Output the [X, Y] coordinate of the center of the cell containing the given text.  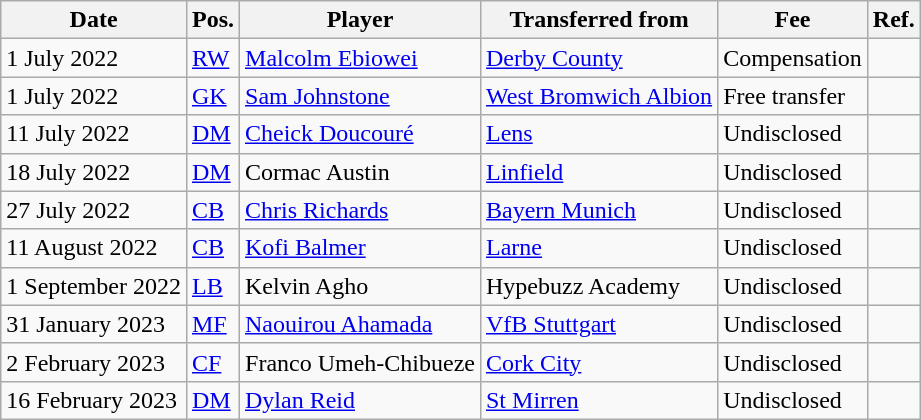
11 July 2022 [94, 134]
MF [212, 324]
Fee [793, 20]
Cork City [598, 362]
Transferred from [598, 20]
Date [94, 20]
Pos. [212, 20]
Larne [598, 248]
CF [212, 362]
Cormac Austin [360, 172]
Kofi Balmer [360, 248]
Ref. [894, 20]
Bayern Munich [598, 210]
Lens [598, 134]
Player [360, 20]
Linfield [598, 172]
16 February 2023 [94, 400]
31 January 2023 [94, 324]
Dylan Reid [360, 400]
LB [212, 286]
Derby County [598, 58]
1 September 2022 [94, 286]
Naouirou Ahamada [360, 324]
Free transfer [793, 96]
Sam Johnstone [360, 96]
RW [212, 58]
Malcolm Ebiowei [360, 58]
VfB Stuttgart [598, 324]
11 August 2022 [94, 248]
GK [212, 96]
2 February 2023 [94, 362]
27 July 2022 [94, 210]
Hypebuzz Academy [598, 286]
Cheick Doucouré [360, 134]
St Mirren [598, 400]
Kelvin Agho [360, 286]
Compensation [793, 58]
Chris Richards [360, 210]
West Bromwich Albion [598, 96]
Franco Umeh-Chibueze [360, 362]
18 July 2022 [94, 172]
